Locate the cell with the specified text and output its [X, Y] center coordinate. 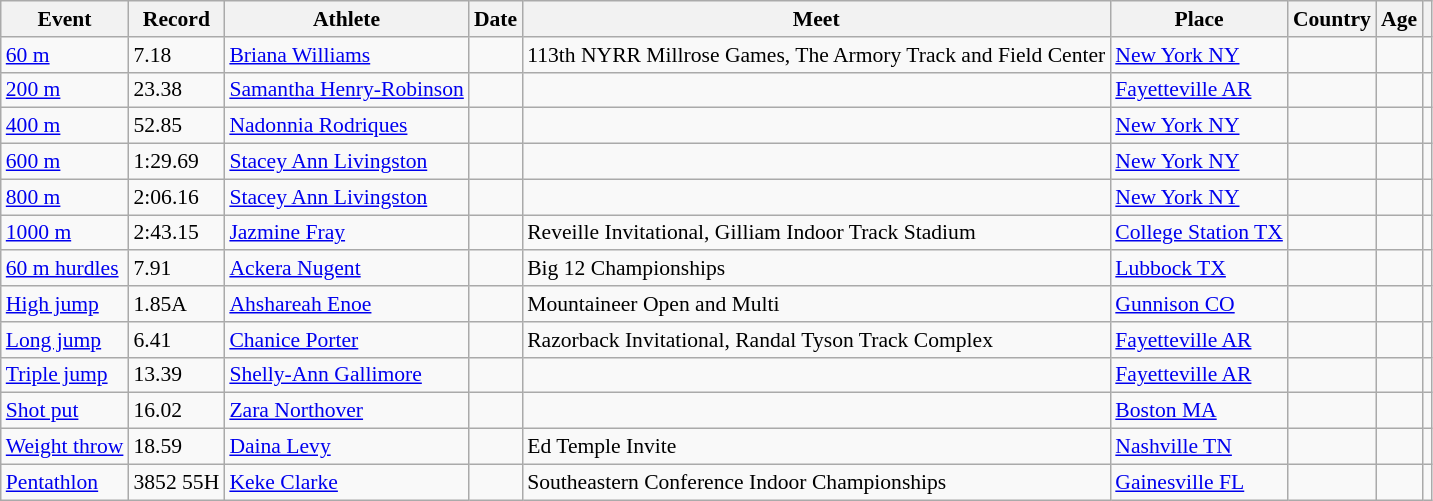
Gainesville FL [1199, 482]
Gunnison CO [1199, 304]
60 m hurdles [65, 269]
600 m [65, 162]
Place [1199, 19]
Nadonnia Rodriques [346, 126]
Big 12 Championships [816, 269]
Southeastern Conference Indoor Championships [816, 482]
Event [65, 19]
6.41 [176, 340]
Athlete [346, 19]
Record [176, 19]
400 m [65, 126]
113th NYRR Millrose Games, The Armory Track and Field Center [816, 55]
60 m [65, 55]
1000 m [65, 233]
Triple jump [65, 375]
52.85 [176, 126]
23.38 [176, 90]
Shot put [65, 411]
College Station TX [1199, 233]
Ed Temple Invite [816, 447]
7.91 [176, 269]
Nashville TN [1199, 447]
Age [1399, 19]
1.85A [176, 304]
Lubbock TX [1199, 269]
Weight throw [65, 447]
High jump [65, 304]
Jazmine Fray [346, 233]
18.59 [176, 447]
Ahshareah Enoe [346, 304]
7.18 [176, 55]
3852 55H [176, 482]
Boston MA [1199, 411]
Chanice Porter [346, 340]
Shelly-Ann Gallimore [346, 375]
Date [496, 19]
13.39 [176, 375]
16.02 [176, 411]
Mountaineer Open and Multi [816, 304]
Keke Clarke [346, 482]
Razorback Invitational, Randal Tyson Track Complex [816, 340]
Briana Williams [346, 55]
Meet [816, 19]
Pentathlon [65, 482]
Long jump [65, 340]
200 m [65, 90]
Ackera Nugent [346, 269]
Samantha Henry-Robinson [346, 90]
2:06.16 [176, 197]
1:29.69 [176, 162]
Daina Levy [346, 447]
2:43.15 [176, 233]
Reveille Invitational, Gilliam Indoor Track Stadium [816, 233]
800 m [65, 197]
Zara Northover [346, 411]
Country [1332, 19]
